Extract the (x, y) coordinate from the center of the cell holding the provided text.  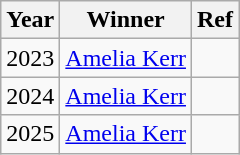
2023 (30, 58)
Ref (214, 20)
2024 (30, 96)
2025 (30, 134)
Winner (126, 20)
Year (30, 20)
